Return [x, y] of the center of cell containing provided text 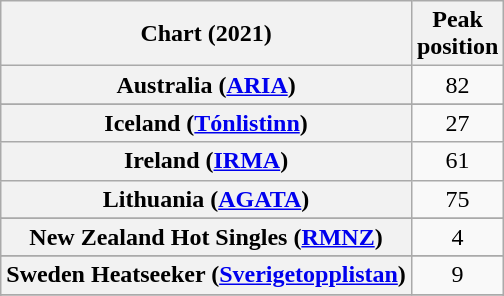
Sweden Heatseeker (Sverigetopplistan) [206, 275]
Australia (ARIA) [206, 85]
9 [457, 275]
Ireland (IRMA) [206, 161]
27 [457, 123]
Lithuania (AGATA) [206, 199]
New Zealand Hot Singles (RMNZ) [206, 237]
Chart (2021) [206, 34]
61 [457, 161]
75 [457, 199]
Iceland (Tónlistinn) [206, 123]
4 [457, 237]
82 [457, 85]
Peakposition [457, 34]
